Capture the cell that displays the provided text and extract its [x, y] central coordinate. 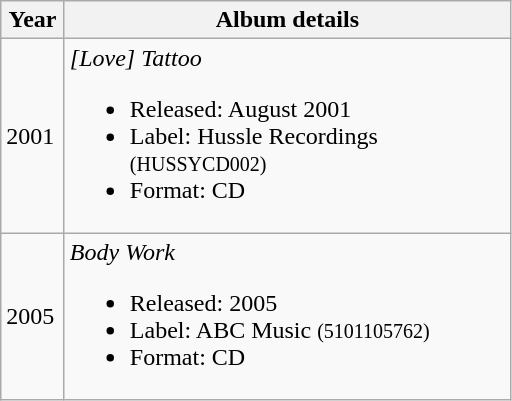
2001 [33, 136]
2005 [33, 316]
[Love] TattooReleased: August 2001Label: Hussle Recordings (HUSSYCD002)Format: CD [287, 136]
Year [33, 20]
Body WorkReleased: 2005 Label: ABC Music (5101105762)Format: CD [287, 316]
Album details [287, 20]
